Search for the cell housing the specified text and yield its (X, Y) center coordinate. 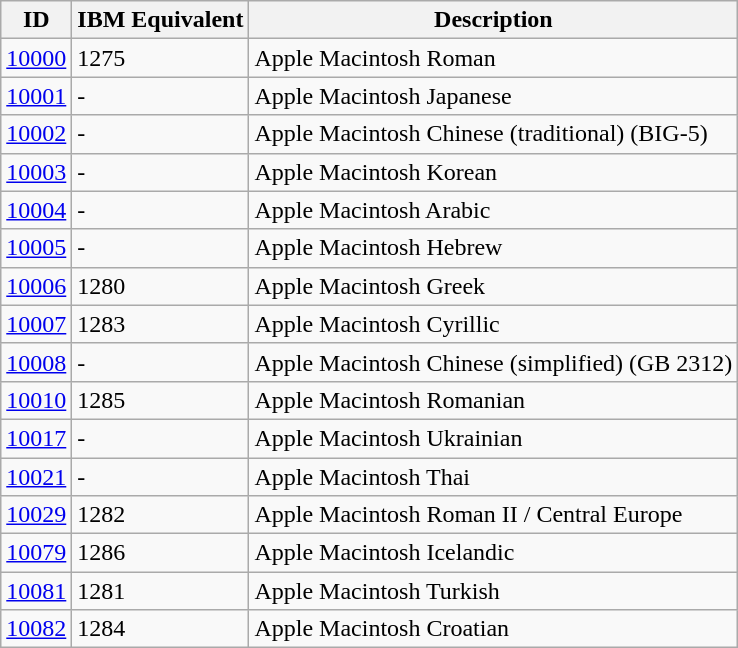
1281 (160, 591)
Apple Macintosh Ukrainian (494, 438)
1280 (160, 286)
Apple Macintosh Cyrillic (494, 324)
IBM Equivalent (160, 20)
Apple Macintosh Thai (494, 477)
Apple Macintosh Roman (494, 58)
10001 (36, 96)
Apple Macintosh Croatian (494, 629)
10079 (36, 553)
Apple Macintosh Turkish (494, 591)
10008 (36, 362)
10029 (36, 515)
1284 (160, 629)
Apple Macintosh Roman II / Central Europe (494, 515)
Apple Macintosh Hebrew (494, 248)
10004 (36, 210)
10005 (36, 248)
Apple Macintosh Icelandic (494, 553)
Apple Macintosh Korean (494, 172)
ID (36, 20)
10081 (36, 591)
Description (494, 20)
10000 (36, 58)
10010 (36, 400)
10007 (36, 324)
1282 (160, 515)
1275 (160, 58)
Apple Macintosh Chinese (simplified) (GB 2312) (494, 362)
1285 (160, 400)
10082 (36, 629)
1286 (160, 553)
Apple Macintosh Greek (494, 286)
10021 (36, 477)
10002 (36, 134)
Apple Macintosh Chinese (traditional) (BIG-5) (494, 134)
10017 (36, 438)
Apple Macintosh Arabic (494, 210)
10006 (36, 286)
Apple Macintosh Romanian (494, 400)
Apple Macintosh Japanese (494, 96)
1283 (160, 324)
10003 (36, 172)
